Extract the [x, y] coordinate from the center of the cell holding the provided text.  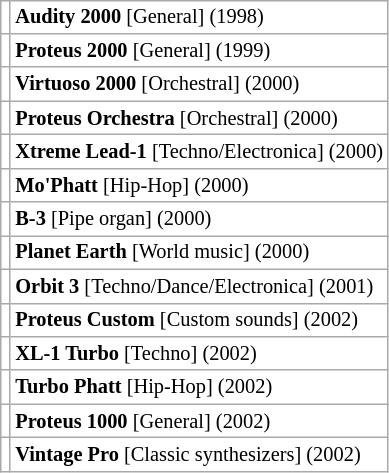
XL-1 Turbo [Techno] (2002) [199, 354]
Audity 2000 [General] (1998) [199, 17]
Planet Earth [World music] (2000) [199, 253]
Virtuoso 2000 [Orchestral] (2000) [199, 84]
Proteus Orchestra [Orchestral] (2000) [199, 118]
Vintage Pro [Classic synthesizers] (2002) [199, 455]
B-3 [Pipe organ] (2000) [199, 219]
Mo'Phatt [Hip-Hop] (2000) [199, 185]
Turbo Phatt [Hip-Hop] (2002) [199, 387]
Xtreme Lead-1 [Techno/Electronica] (2000) [199, 152]
Proteus 1000 [General] (2002) [199, 421]
Proteus Custom [Custom sounds] (2002) [199, 320]
Proteus 2000 [General] (1999) [199, 51]
Orbit 3 [Techno/Dance/Electronica] (2001) [199, 286]
